Pinpoint the cell where the given text exists, returning its (X, Y) midpoint coordinate. 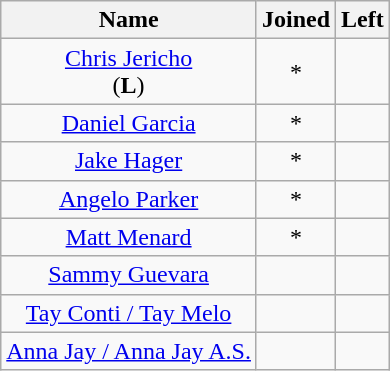
Sammy Guevara (129, 275)
Angelo Parker (129, 199)
Tay Conti / Tay Melo (129, 313)
Left (363, 20)
Anna Jay / Anna Jay A.S. (129, 351)
Joined (296, 20)
Chris Jericho(L) (129, 72)
Matt Menard (129, 237)
Jake Hager (129, 161)
Name (129, 20)
Daniel Garcia (129, 123)
